Locate the cell with the specified text and output its (x, y) center coordinate. 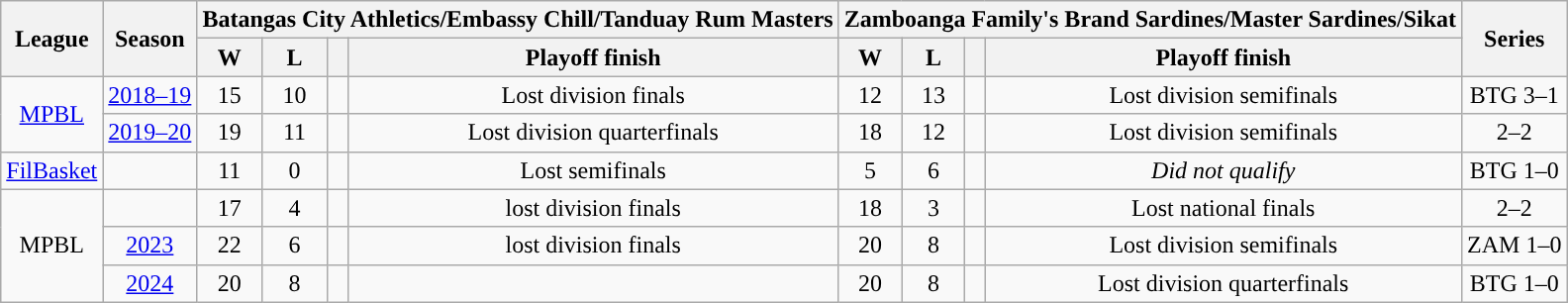
League (51, 39)
FilBasket (51, 170)
2024 (150, 283)
2019–20 (150, 133)
4 (295, 208)
Lost semifinals (593, 170)
Did not qualify (1224, 170)
Lost national finals (1224, 208)
ZAM 1–0 (1515, 246)
22 (230, 246)
17 (230, 208)
0 (295, 170)
15 (230, 95)
BTG 3–1 (1515, 95)
Zamboanga Family's Brand Sardines/Master Sardines/Sikat (1150, 20)
2018–19 (150, 95)
Series (1515, 39)
13 (933, 95)
Batangas City Athletics/Embassy Chill/Tanduay Rum Masters (518, 20)
Season (150, 39)
19 (230, 133)
2023 (150, 246)
5 (870, 170)
Lost division finals (593, 95)
3 (933, 208)
10 (295, 95)
